Provide the [X, Y] coordinate of the cell's center where the given text is located.  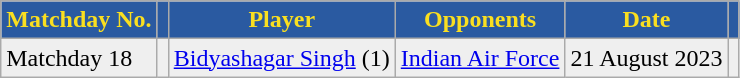
21 August 2023 [646, 58]
Indian Air Force [480, 58]
Matchday No. [79, 20]
Date [646, 20]
Bidyashagar Singh (1) [282, 58]
Matchday 18 [79, 58]
Opponents [480, 20]
Player [282, 20]
